Extract the (X, Y) coordinate from the center of the cell holding the provided text.  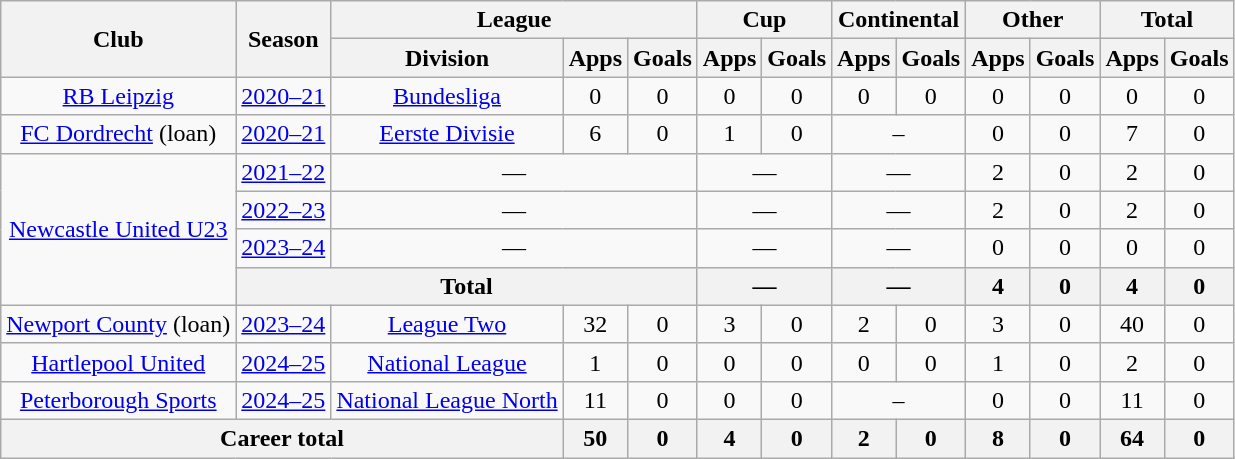
National League North (447, 400)
National League (447, 362)
Continental (899, 20)
Peterborough Sports (118, 400)
Eerste Divisie (447, 134)
Division (447, 58)
6 (595, 134)
Newport County (loan) (118, 324)
League Two (447, 324)
RB Leipzig (118, 96)
40 (1132, 324)
7 (1132, 134)
50 (595, 438)
32 (595, 324)
Season (284, 39)
Hartlepool United (118, 362)
FC Dordrecht (loan) (118, 134)
Club (118, 39)
Career total (282, 438)
Newcastle United U23 (118, 229)
64 (1132, 438)
Bundesliga (447, 96)
8 (998, 438)
2022–23 (284, 210)
Cup (764, 20)
League (514, 20)
2021–22 (284, 172)
Other (1033, 20)
